Pinpoint the cell where the given text exists, returning its (x, y) midpoint coordinate. 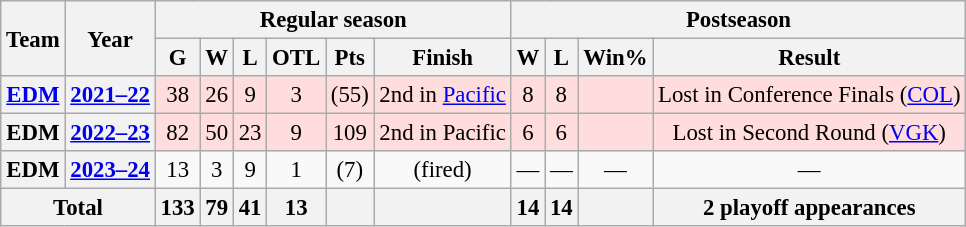
38 (178, 95)
Finish (442, 58)
OTL (296, 58)
Lost in Second Round (VGK) (810, 133)
2021–22 (110, 95)
109 (350, 133)
133 (178, 208)
Regular season (333, 20)
Win% (616, 58)
Pts (350, 58)
82 (178, 133)
79 (216, 208)
2022–23 (110, 133)
Lost in Conference Finals (COL) (810, 95)
Team (33, 38)
Year (110, 38)
1 (296, 170)
23 (250, 133)
50 (216, 133)
G (178, 58)
41 (250, 208)
Result (810, 58)
(7) (350, 170)
26 (216, 95)
(fired) (442, 170)
2 playoff appearances (810, 208)
Total (78, 208)
2023–24 (110, 170)
Postseason (738, 20)
(55) (350, 95)
